Return the (X, Y) coordinate for the center point of the cell that contains the specified text.  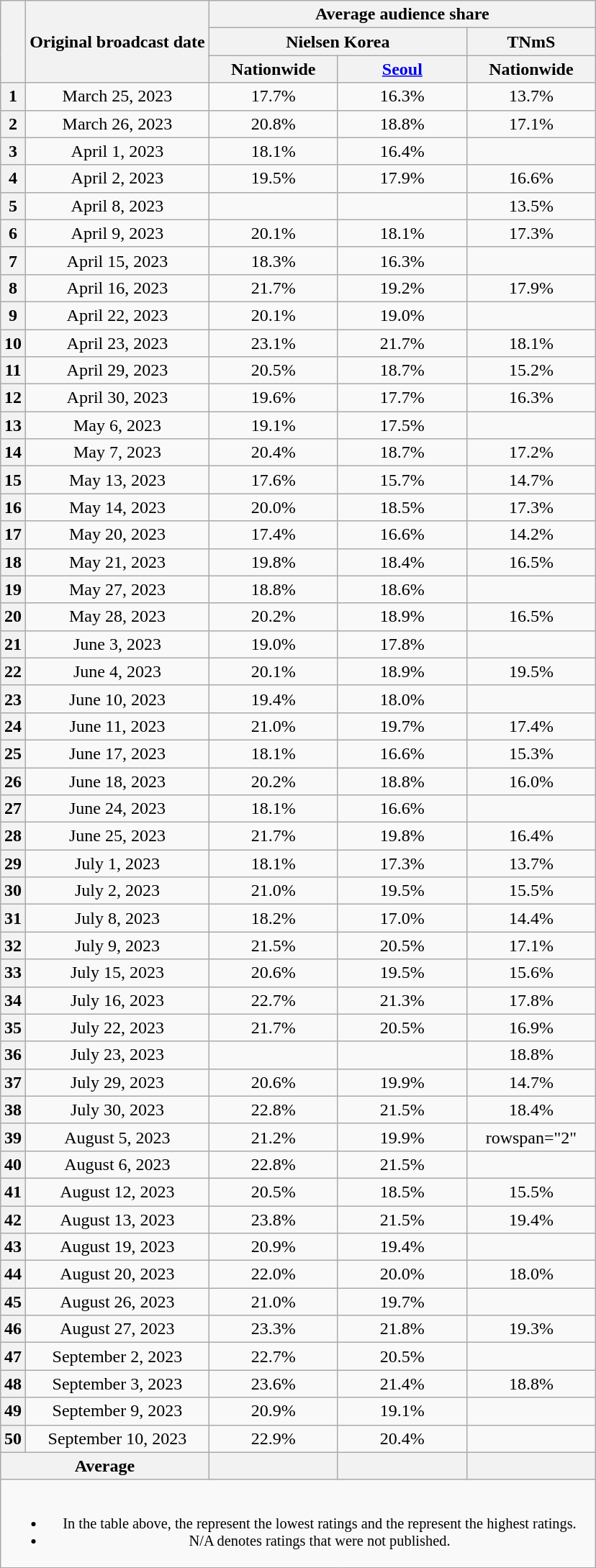
July 23, 2023 (118, 1055)
May 13, 2023 (118, 480)
7 (13, 260)
15.6% (531, 973)
April 16, 2023 (118, 288)
August 26, 2023 (118, 1302)
August 13, 2023 (118, 1220)
19 (13, 589)
23 (13, 699)
8 (13, 288)
July 16, 2023 (118, 1000)
August 20, 2023 (118, 1274)
17.2% (531, 453)
22.9% (274, 1438)
41 (13, 1192)
21.2% (274, 1137)
10 (13, 343)
June 11, 2023 (118, 726)
15.2% (531, 371)
September 9, 2023 (118, 1411)
April 15, 2023 (118, 260)
43 (13, 1247)
September 10, 2023 (118, 1438)
16.9% (531, 1028)
13 (13, 425)
Nielsen Korea (338, 42)
39 (13, 1137)
28 (13, 836)
May 28, 2023 (118, 617)
48 (13, 1384)
21.4% (402, 1384)
36 (13, 1055)
12 (13, 398)
11 (13, 371)
50 (13, 1438)
17.5% (402, 425)
18 (13, 562)
Average audience share (402, 14)
16 (13, 507)
18.6% (402, 589)
33 (13, 973)
6 (13, 233)
9 (13, 315)
May 20, 2023 (118, 535)
August 12, 2023 (118, 1192)
45 (13, 1302)
18.3% (274, 260)
August 5, 2023 (118, 1137)
June 24, 2023 (118, 809)
42 (13, 1220)
July 8, 2023 (118, 918)
14 (13, 453)
June 17, 2023 (118, 753)
May 21, 2023 (118, 562)
22 (13, 671)
rowspan="2" (531, 1137)
September 3, 2023 (118, 1384)
26 (13, 781)
22.0% (274, 1274)
20 (13, 617)
March 26, 2023 (118, 124)
19.2% (402, 288)
38 (13, 1110)
17.0% (402, 918)
40 (13, 1164)
2 (13, 124)
20.8% (274, 124)
September 2, 2023 (118, 1356)
14.4% (531, 918)
24 (13, 726)
June 18, 2023 (118, 781)
47 (13, 1356)
April 30, 2023 (118, 398)
21.8% (402, 1329)
March 25, 2023 (118, 96)
23.1% (274, 343)
29 (13, 864)
32 (13, 946)
14.2% (531, 535)
23.8% (274, 1220)
16.0% (531, 781)
April 23, 2023 (118, 343)
July 1, 2023 (118, 864)
August 6, 2023 (118, 1164)
25 (13, 753)
17 (13, 535)
April 29, 2023 (118, 371)
June 4, 2023 (118, 671)
July 29, 2023 (118, 1082)
May 6, 2023 (118, 425)
49 (13, 1411)
Average (105, 1466)
35 (13, 1028)
June 10, 2023 (118, 699)
44 (13, 1274)
15.7% (402, 480)
17.6% (274, 480)
June 25, 2023 (118, 836)
21.3% (402, 1000)
April 2, 2023 (118, 178)
27 (13, 809)
April 8, 2023 (118, 206)
May 7, 2023 (118, 453)
May 27, 2023 (118, 589)
April 22, 2023 (118, 315)
April 9, 2023 (118, 233)
TNmS (531, 42)
Seoul (402, 69)
30 (13, 891)
37 (13, 1082)
15.3% (531, 753)
15 (13, 480)
34 (13, 1000)
August 27, 2023 (118, 1329)
23.6% (274, 1384)
19.3% (531, 1329)
23.3% (274, 1329)
July 22, 2023 (118, 1028)
April 1, 2023 (118, 151)
3 (13, 151)
21 (13, 644)
31 (13, 918)
August 19, 2023 (118, 1247)
46 (13, 1329)
June 3, 2023 (118, 644)
18.2% (274, 918)
July 30, 2023 (118, 1110)
July 15, 2023 (118, 973)
4 (13, 178)
July 9, 2023 (118, 946)
May 14, 2023 (118, 507)
13.5% (531, 206)
5 (13, 206)
Original broadcast date (118, 42)
July 2, 2023 (118, 891)
In the table above, the represent the lowest ratings and the represent the highest ratings.N/A denotes ratings that were not published. (298, 1523)
1 (13, 96)
19.6% (274, 398)
